Detect which cell encompasses the target text, then output its [X, Y] center coordinate. 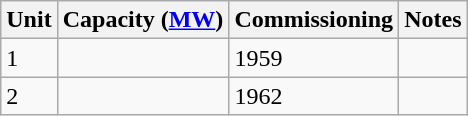
Commissioning [314, 20]
Capacity (MW) [143, 20]
Unit [29, 20]
1959 [314, 58]
Notes [433, 20]
1962 [314, 96]
1 [29, 58]
2 [29, 96]
